Capture the cell that displays the provided text and extract its (x, y) central coordinate. 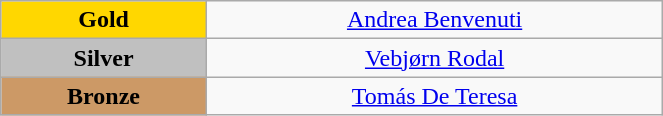
Tomás De Teresa (434, 96)
Andrea Benvenuti (434, 20)
Gold (104, 20)
Vebjørn Rodal (434, 58)
Bronze (104, 96)
Silver (104, 58)
